Extract the [x, y] coordinate from the center of the cell holding the provided text.  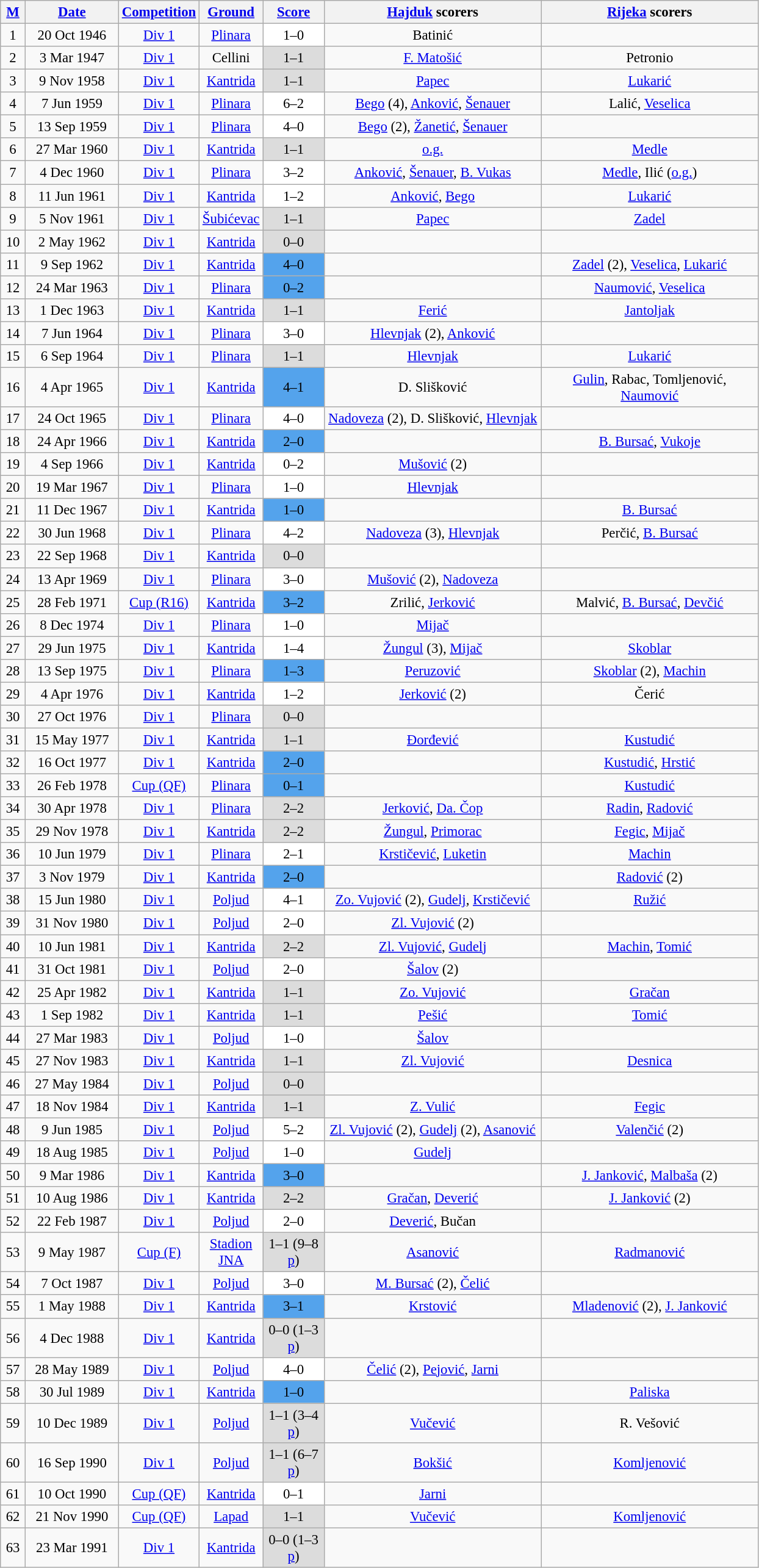
36 [13, 854]
15 Jun 1980 [72, 900]
Mušović (2), Nadoveza [433, 579]
3 [13, 81]
60 [13, 1463]
6–2 [294, 104]
9 Jun 1985 [72, 1129]
Anković, Šenauer, B. Vukas [433, 173]
Skoblar [650, 648]
10 Oct 1990 [72, 1494]
Gračan [650, 992]
54 [13, 1284]
Cup (F) [159, 1252]
63 [13, 1547]
18 Nov 1984 [72, 1107]
35 [13, 832]
27 Oct 1976 [72, 717]
9 Nov 1958 [72, 81]
Cellini [231, 58]
Fegic, Mijač [650, 832]
Medle [650, 149]
23 Mar 1991 [72, 1547]
Peruzović [433, 671]
3 Nov 1979 [72, 877]
Rijeka scorers [650, 12]
52 [13, 1221]
Kustudić, Hrstić [650, 763]
15 May 1977 [72, 739]
Bokšić [433, 1463]
4 Apr 1965 [72, 387]
Ferić [433, 311]
Jerković (2) [433, 694]
Mušović (2) [433, 464]
Šalov (2) [433, 969]
13 [13, 311]
R. Vešović [650, 1423]
10 Dec 1989 [72, 1423]
46 [13, 1084]
Zadel [650, 218]
Mladenović (2), J. Janković [650, 1307]
23 [13, 556]
4 Sep 1966 [72, 464]
20 Oct 1946 [72, 35]
19 [13, 464]
Perčić, B. Bursać [650, 533]
4–2 [294, 533]
48 [13, 1129]
Radović (2) [650, 877]
Nadoveza (2), D. Slišković, Hlevnjak [433, 419]
58 [13, 1392]
37 [13, 877]
20 [13, 487]
9 May 1987 [72, 1252]
1–3 [294, 671]
30 Jun 1968 [72, 533]
Krstičević, Luketin [433, 854]
1–1 (9–8 p) [294, 1252]
Machin [650, 854]
56 [13, 1337]
Malvić, B. Bursać, Devčić [650, 602]
Score [294, 12]
17 [13, 419]
Zo. Vujović [433, 992]
8 [13, 196]
Asanović [433, 1252]
Z. Vulić [433, 1107]
Ružić [650, 900]
Zl. Vujović (2) [433, 923]
Batinić [433, 35]
16 Sep 1990 [72, 1463]
Lapad [231, 1517]
55 [13, 1307]
Bego (2), Žanetić, Šenauer [433, 127]
16 [13, 387]
27 May 1984 [72, 1084]
Jantoljak [650, 311]
27 Mar 1983 [72, 1038]
62 [13, 1517]
Competition [159, 12]
13 Sep 1959 [72, 127]
B. Bursać, Vukoje [650, 442]
22 Feb 1987 [72, 1221]
1–1 (6–7 p) [294, 1463]
o.g. [433, 149]
Žungul, Primorac [433, 832]
39 [13, 923]
47 [13, 1107]
3–1 [294, 1307]
59 [13, 1423]
4 Apr 1976 [72, 694]
10 [13, 242]
Stadion JNA [231, 1252]
44 [13, 1038]
51 [13, 1198]
8 Dec 1974 [72, 625]
27 Nov 1983 [72, 1061]
Šalov [433, 1038]
29 [13, 694]
Čerić [650, 694]
Zl. Vujović [433, 1061]
1 [13, 35]
Hajduk scorers [433, 12]
12 [13, 287]
11 [13, 264]
40 [13, 946]
Jerković, Da. Čop [433, 808]
45 [13, 1061]
Tomić [650, 1015]
31 [13, 739]
Žungul (3), Mijač [433, 648]
6 Sep 1964 [72, 356]
Desnica [650, 1061]
10 Jun 1979 [72, 854]
41 [13, 969]
18 [13, 442]
2 May 1962 [72, 242]
7 Oct 1987 [72, 1284]
Ground [231, 12]
4 Dec 1960 [72, 173]
Gulin, Rabac, Tomljenović, Naumović [650, 387]
5 Nov 1961 [72, 218]
25 [13, 602]
61 [13, 1494]
7 Jun 1959 [72, 104]
Pešić [433, 1015]
10 Aug 1986 [72, 1198]
Date [72, 12]
B. Bursać [650, 510]
53 [13, 1252]
34 [13, 808]
Mijač [433, 625]
18 Aug 1985 [72, 1153]
11 Dec 1967 [72, 510]
22 Sep 1968 [72, 556]
30 Apr 1978 [72, 808]
1–1 (3–4 p) [294, 1423]
D. Slišković [433, 387]
6 [13, 149]
13 Sep 1975 [72, 671]
Krstović [433, 1307]
4 Dec 1988 [72, 1337]
Valenčić (2) [650, 1129]
49 [13, 1153]
Gračan, Deverić [433, 1198]
24 Oct 1965 [72, 419]
1 May 1988 [72, 1307]
33 [13, 786]
29 Nov 1978 [72, 832]
Čelić (2), Pejović, Jarni [433, 1369]
Zl. Vujović (2), Gudelj (2), Asanović [433, 1129]
16 Oct 1977 [72, 763]
28 Feb 1971 [72, 602]
4 [13, 104]
15 [13, 356]
14 [13, 333]
29 Jun 1975 [72, 648]
28 [13, 671]
13 Apr 1969 [72, 579]
Machin, Tomić [650, 946]
1 Dec 1963 [72, 311]
Zo. Vujović (2), Gudelj, Krstičević [433, 900]
Hlevnjak (2), Anković [433, 333]
30 Jul 1989 [72, 1392]
21 Nov 1990 [72, 1517]
31 Nov 1980 [72, 923]
9 Sep 1962 [72, 264]
Zadel (2), Veselica, Lukarić [650, 264]
2–1 [294, 854]
32 [13, 763]
Jarni [433, 1494]
50 [13, 1176]
26 Feb 1978 [72, 786]
5–2 [294, 1129]
Bego (4), Anković, Šenauer [433, 104]
Cup (R16) [159, 602]
Radmanović [650, 1252]
28 May 1989 [72, 1369]
Zrilić, Jerković [433, 602]
Lalić, Veselica [650, 104]
Petronio [650, 58]
Zl. Vujović, Gudelj [433, 946]
Deverić, Bučan [433, 1221]
27 Mar 1960 [72, 149]
J. Janković, Malbaša (2) [650, 1176]
5 [13, 127]
22 [13, 533]
Gudelj [433, 1153]
Paliska [650, 1392]
43 [13, 1015]
31 Oct 1981 [72, 969]
24 Mar 1963 [72, 287]
9 Mar 1986 [72, 1176]
M. Bursać (2), Čelić [433, 1284]
Naumović, Veselica [650, 287]
24 [13, 579]
27 [13, 648]
Radin, Radović [650, 808]
19 Mar 1967 [72, 487]
Skoblar (2), Machin [650, 671]
30 [13, 717]
3 Mar 1947 [72, 58]
42 [13, 992]
57 [13, 1369]
9 [13, 218]
Anković, Bego [433, 196]
J. Janković (2) [650, 1198]
F. Matošić [433, 58]
25 Apr 1982 [72, 992]
Đorđević [433, 739]
10 Jun 1981 [72, 946]
26 [13, 625]
38 [13, 900]
2 [13, 58]
Šubićevac [231, 218]
Nadoveza (3), Hlevnjak [433, 533]
1–4 [294, 648]
1 Sep 1982 [72, 1015]
24 Apr 1966 [72, 442]
Fegic [650, 1107]
M [13, 12]
Medle, Ilić (o.g.) [650, 173]
11 Jun 1961 [72, 196]
21 [13, 510]
7 Jun 1964 [72, 333]
7 [13, 173]
